Scan for the cell matching the given text and deliver its (X, Y) coordinate at center. 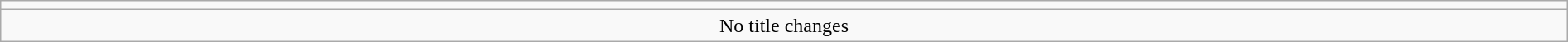
No title changes (784, 26)
